Locate the cell with the specified text and output its (x, y) center coordinate. 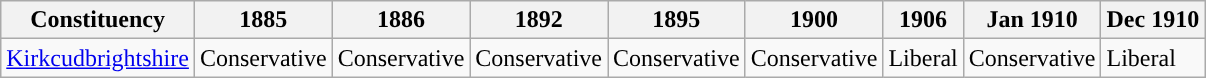
Constituency (98, 20)
1886 (401, 20)
1900 (814, 20)
1895 (677, 20)
Dec 1910 (1153, 20)
1906 (923, 20)
1892 (539, 20)
Jan 1910 (1032, 20)
1885 (263, 20)
Kirkcudbrightshire (98, 58)
